Return the (x, y) coordinate for the center point of the cell that contains the specified text.  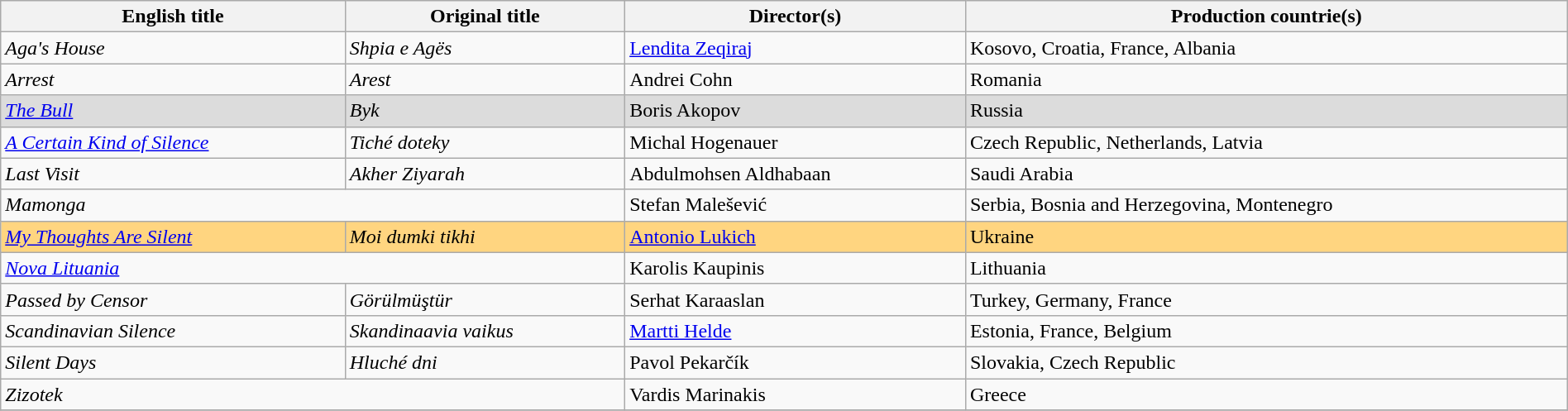
Byk (485, 111)
Lithuania (1266, 268)
Czech Republic, Netherlands, Latvia (1266, 142)
Boris Akopov (796, 111)
Akher Ziyarah (485, 174)
Görülmüştür (485, 299)
Turkey, Germany, France (1266, 299)
Abdulmohsen Aldhabaan (796, 174)
Kosovo, Croatia, France, Albania (1266, 48)
My Thoughts Are Silent (173, 237)
Silent Days (173, 362)
Greece (1266, 394)
Romania (1266, 79)
Aga's House (173, 48)
Shpia e Agës (485, 48)
Passed by Censor (173, 299)
Last Visit (173, 174)
Antonio Lukich (796, 237)
The Bull (173, 111)
Stefan Malešević (796, 205)
Director(s) (796, 17)
Karolis Kaupinis (796, 268)
Moi dumki tikhi (485, 237)
Vardis Marinakis (796, 394)
Zizotek (313, 394)
Ukraine (1266, 237)
Nova Lituania (313, 268)
A Certain Kind of Silence (173, 142)
Tiché doteky (485, 142)
Serhat Karaaslan (796, 299)
Arest (485, 79)
Slovakia, Czech Republic (1266, 362)
Scandinavian Silence (173, 331)
Michal Hogenauer (796, 142)
Arrest (173, 79)
Saudi Arabia (1266, 174)
Mamonga (313, 205)
Martti Helde (796, 331)
Production countrie(s) (1266, 17)
Hluché dni (485, 362)
English title (173, 17)
Andrei Cohn (796, 79)
Pavol Pekarčík (796, 362)
Serbia, Bosnia and Herzegovina, Montenegro (1266, 205)
Skandinaavia vaikus (485, 331)
Estonia, France, Belgium (1266, 331)
Russia (1266, 111)
Lendita Zeqiraj (796, 48)
Original title (485, 17)
